Provide the (X, Y) coordinate of the cell's center where the given text is located.  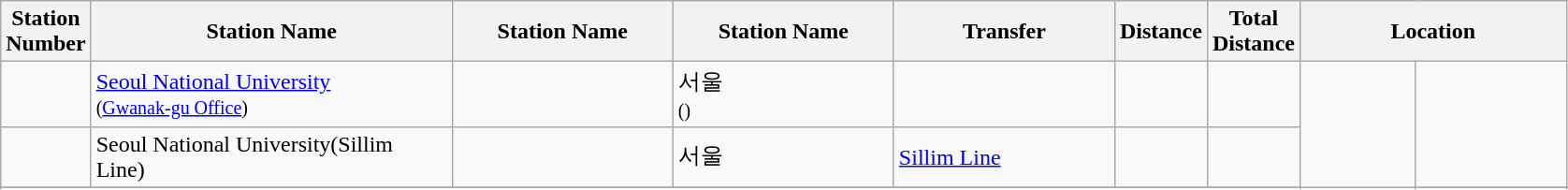
서울 () (783, 95)
Location (1433, 32)
Seoul National University(Sillim Line) (271, 157)
Transfer (1004, 32)
서울 (783, 157)
Seoul National University (Gwanak-gu Office) (271, 95)
StationNumber (46, 32)
Sillim Line (1004, 157)
TotalDistance (1254, 32)
Distance (1160, 32)
